From the cell containing the given text, extract its center point as (X, Y) coordinate. 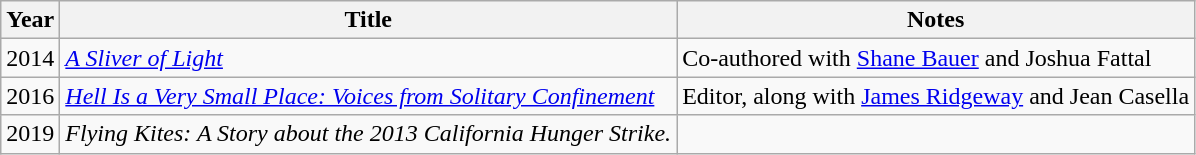
Notes (936, 20)
Co-authored with Shane Bauer and Joshua Fattal (936, 58)
Editor, along with James Ridgeway and Jean Casella (936, 96)
A Sliver of Light (368, 58)
Hell Is a Very Small Place: Voices from Solitary Confinement (368, 96)
Year (30, 20)
Flying Kites: A Story about the 2013 California Hunger Strike. (368, 134)
2016 (30, 96)
2014 (30, 58)
Title (368, 20)
2019 (30, 134)
